Locate the cell with the specified text and output its [x, y] center coordinate. 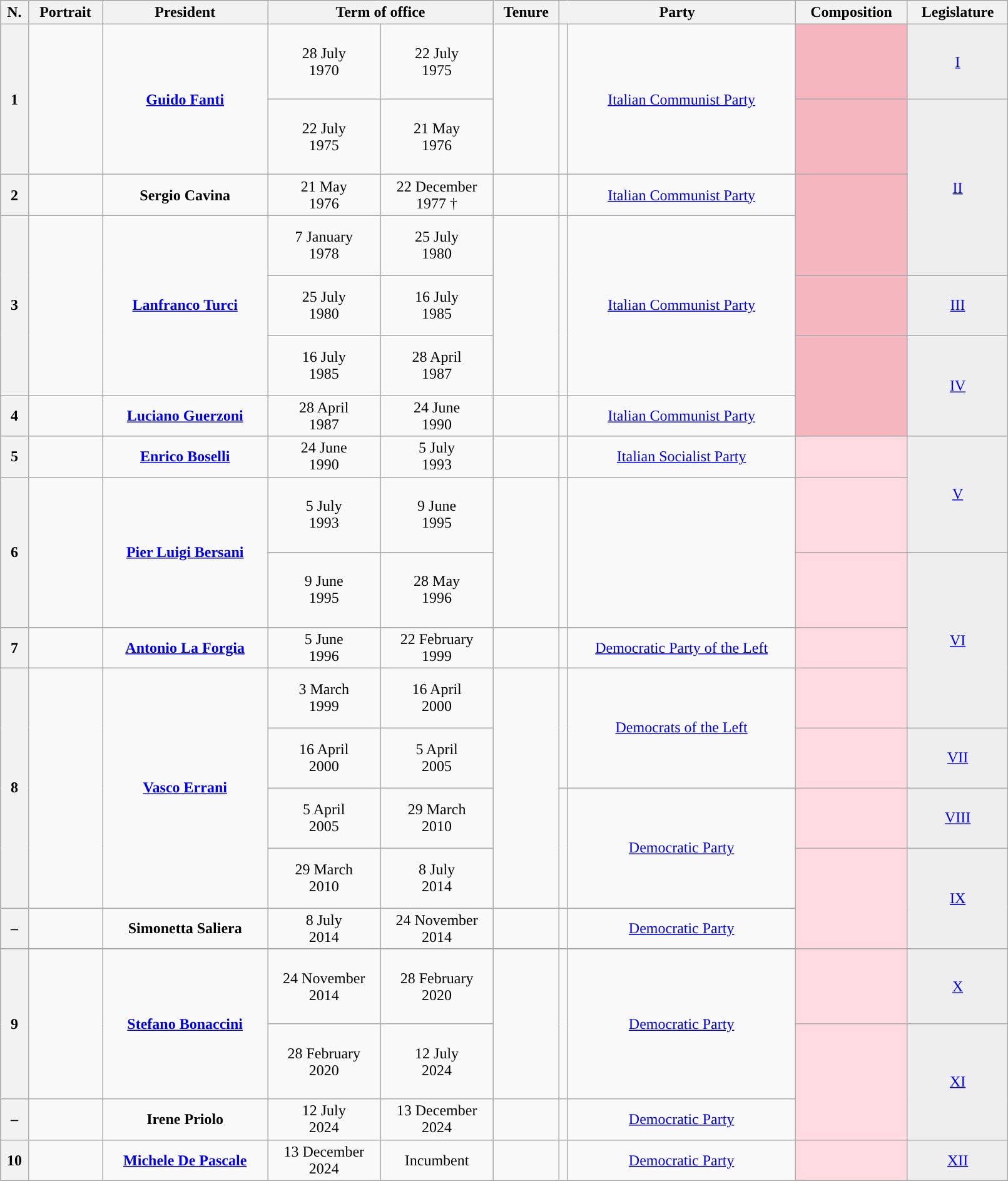
3 March1999 [324, 698]
Vasco Errani [185, 788]
Guido Fanti [185, 100]
Democrats of the Left [681, 728]
4 [14, 416]
I [957, 62]
Party [677, 13]
1 [14, 100]
III [957, 305]
XI [957, 1081]
5 June1996 [324, 647]
7 [14, 647]
Democratic Party of the Left [681, 647]
22 December1977 † [437, 195]
2 [14, 195]
Lanfranco Turci [185, 305]
28 May1996 [437, 590]
VIII [957, 818]
Luciano Guerzoni [185, 416]
Term of office [380, 13]
Italian Socialist Party [681, 457]
Incumbent [437, 1160]
6 [14, 552]
IX [957, 899]
N. [14, 13]
9 [14, 1024]
Simonetta Saliera [185, 929]
Tenure [526, 13]
8 [14, 788]
VII [957, 758]
President [185, 13]
Enrico Boselli [185, 457]
5 [14, 457]
X [957, 986]
Michele De Pascale [185, 1160]
7 January1978 [324, 245]
Portrait [65, 13]
Antonio La Forgia [185, 647]
Irene Priolo [185, 1119]
Sergio Cavina [185, 195]
VI [957, 640]
Composition [852, 13]
10 [14, 1160]
IV [957, 386]
28 July1970 [324, 62]
22 February1999 [437, 647]
II [957, 188]
Stefano Bonaccini [185, 1024]
XII [957, 1160]
3 [14, 305]
Legislature [957, 13]
V [957, 494]
Pier Luigi Bersani [185, 552]
